Find where the given text appears and provide that cell's center as (X, Y) coordinate. 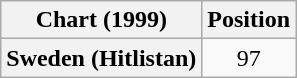
Position (249, 20)
Chart (1999) (102, 20)
97 (249, 58)
Sweden (Hitlistan) (102, 58)
